Search for the cell housing the specified text and yield its (x, y) center coordinate. 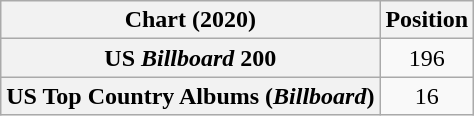
US Top Country Albums (Billboard) (190, 96)
Chart (2020) (190, 20)
196 (427, 58)
US Billboard 200 (190, 58)
Position (427, 20)
16 (427, 96)
